Return the [x, y] coordinate for the center point of the cell that contains the specified text.  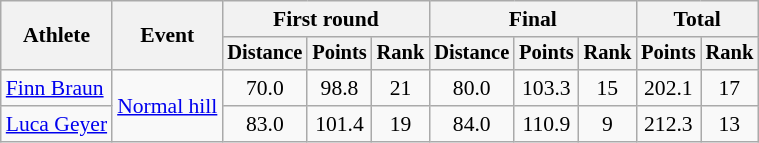
21 [401, 88]
83.0 [264, 124]
19 [401, 124]
101.4 [339, 124]
98.8 [339, 88]
Total [697, 19]
First round [326, 19]
Normal hill [167, 106]
84.0 [472, 124]
212.3 [668, 124]
Athlete [56, 36]
202.1 [668, 88]
Event [167, 36]
9 [608, 124]
Finn Braun [56, 88]
70.0 [264, 88]
Luca Geyer [56, 124]
110.9 [546, 124]
Final [532, 19]
13 [730, 124]
17 [730, 88]
103.3 [546, 88]
80.0 [472, 88]
15 [608, 88]
